Find where the given text appears and provide that cell's center as (x, y) coordinate. 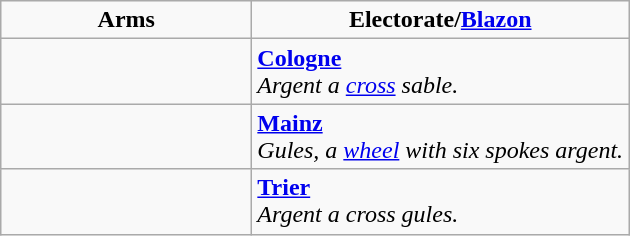
MainzGules, a wheel with six spokes argent. (440, 136)
Arms (126, 20)
CologneArgent a cross sable. (440, 72)
Electorate/Blazon (440, 20)
TrierArgent a cross gules. (440, 202)
